Find where the given text appears and provide that cell's center as [x, y] coordinate. 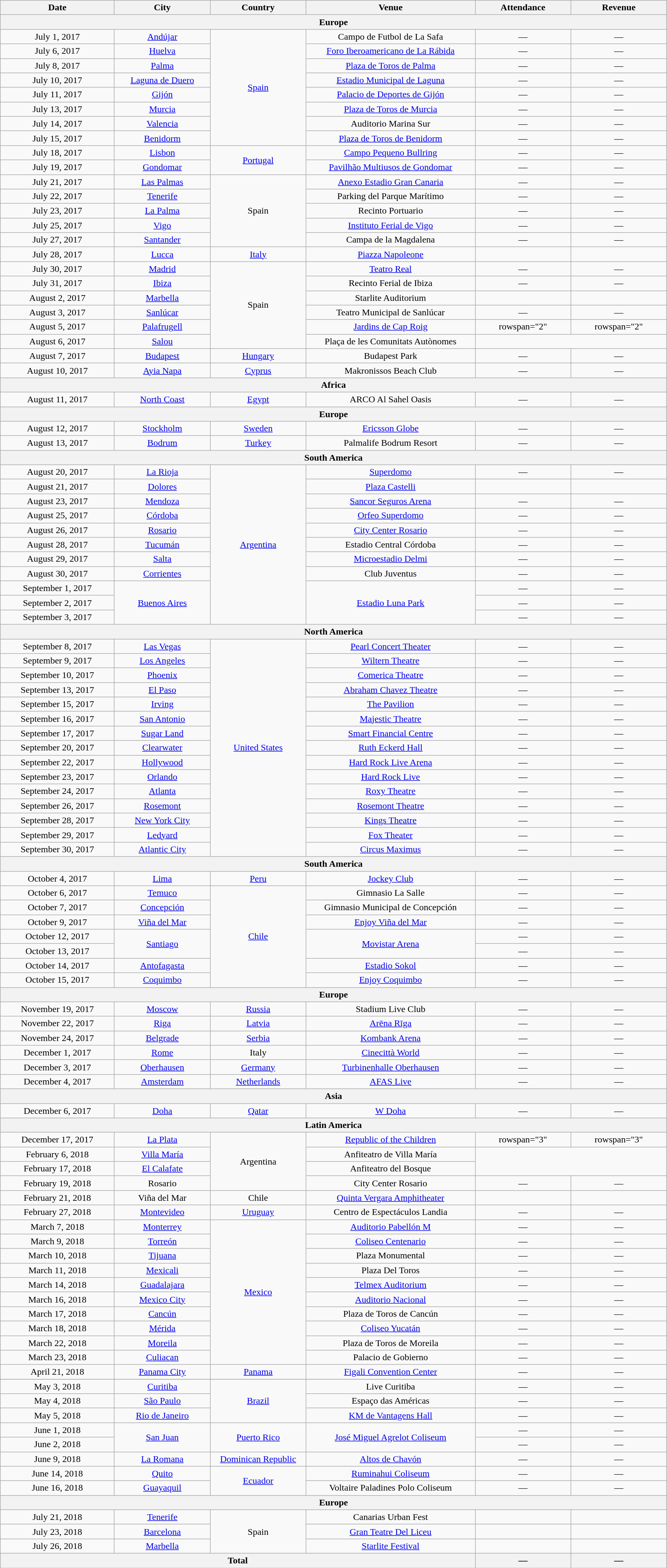
November 19, 2017 [57, 1009]
Rosemont [163, 806]
Fox Theater [391, 835]
Movistar Arena [391, 944]
Auditorio Pabellón M [391, 1227]
Atlantic City [163, 849]
June 2, 2018 [57, 1444]
September 15, 2017 [57, 704]
Attendance [523, 8]
Brazil [258, 1401]
December 17, 2017 [57, 1140]
Hollywood [163, 762]
Circus Maximus [391, 849]
Plaza Castelli [391, 487]
Panama City [163, 1372]
August 20, 2017 [57, 472]
Irving [163, 704]
Sweden [258, 429]
August 2, 2017 [57, 298]
Orlando [163, 777]
November 22, 2017 [57, 1023]
Plaza Del Toros [391, 1270]
Ruminahui Coliseum [391, 1473]
Foro Iberoamericano de La Rábida [391, 51]
Phoenix [163, 675]
Teatro Real [391, 269]
April 21, 2018 [57, 1372]
Superdomo [391, 472]
May 3, 2018 [57, 1386]
February 19, 2018 [57, 1183]
Santander [163, 240]
July 13, 2017 [57, 109]
Dominican Republic [258, 1459]
Culiacan [163, 1358]
Concepción [163, 908]
Stockholm [163, 429]
July 11, 2017 [57, 95]
Barcelona [163, 1531]
July 15, 2017 [57, 138]
Sugar Land [163, 733]
Plaza de Toros de Palma [391, 66]
Netherlands [258, 1081]
July 28, 2017 [57, 254]
El Calafate [163, 1169]
August 7, 2017 [57, 356]
Palafrugell [163, 327]
November 24, 2017 [57, 1038]
Estadio Central Córdoba [391, 545]
October 12, 2017 [57, 937]
Turbinenhalle Oberhausen [391, 1067]
Plaza de Toros de Cancún [391, 1314]
September 3, 2017 [57, 617]
Puerto Rico [258, 1437]
June 14, 2018 [57, 1473]
North Coast [163, 399]
United States [258, 748]
Córdoba [163, 516]
Plaza de Toros de Murcia [391, 109]
February 17, 2018 [57, 1169]
San Antonio [163, 719]
Gondomar [163, 167]
Curitiba [163, 1386]
May 4, 2018 [57, 1401]
Santiago [163, 944]
December 3, 2017 [57, 1067]
July 1, 2017 [57, 37]
Live Curitiba [391, 1386]
Laguna de Duero [163, 80]
Coliseo Centenario [391, 1241]
August 26, 2017 [57, 530]
Telmex Auditorium [391, 1285]
Murcia [163, 109]
Rosemont Theatre [391, 806]
Tucumán [163, 545]
August 12, 2017 [57, 429]
Serbia [258, 1038]
Makronissos Beach Club [391, 370]
Mexicali [163, 1270]
Plaza de Toros de Benidorm [391, 138]
September 1, 2017 [57, 588]
La Romana [163, 1459]
October 9, 2017 [57, 922]
March 16, 2018 [57, 1299]
Parking del Parque Marítimo [391, 196]
October 13, 2017 [57, 951]
September 17, 2017 [57, 733]
March 7, 2018 [57, 1227]
September 20, 2017 [57, 748]
Qatar [258, 1111]
Cinecittà World [391, 1052]
August 21, 2017 [57, 487]
July 21, 2018 [57, 1517]
Moreila [163, 1343]
Salou [163, 341]
September 9, 2017 [57, 661]
August 10, 2017 [57, 370]
Salta [163, 559]
Campa de la Magdalena [391, 240]
September 29, 2017 [57, 835]
Arēna Rīga [391, 1023]
July 26, 2018 [57, 1546]
Campo Pequeno Bullring [391, 153]
February 27, 2018 [57, 1212]
July 10, 2017 [57, 80]
Uruguay [258, 1212]
August 3, 2017 [57, 312]
Guadalajara [163, 1285]
Quito [163, 1473]
Orfeo Superdomo [391, 516]
Estadio Luna Park [391, 602]
August 6, 2017 [57, 341]
Plaça de les Comunitats Autònomes [391, 341]
Germany [258, 1067]
March 17, 2018 [57, 1314]
Abraham Chavez Theatre [391, 690]
Ayia Napa [163, 370]
Budapest Park [391, 356]
Enjoy Coquimbo [391, 980]
Peru [258, 878]
Smart Financial Centre [391, 733]
March 18, 2018 [57, 1328]
Gimnasio Municipal de Concepción [391, 908]
December 1, 2017 [57, 1052]
Cyprus [258, 370]
Anfiteatro de Villa María [391, 1154]
July 18, 2017 [57, 153]
São Paulo [163, 1401]
Pavilhão Multiusos de Gondomar [391, 167]
Doha [163, 1111]
Turkey [258, 443]
October 7, 2017 [57, 908]
New York City [163, 820]
Piazza Napoleone [391, 254]
Dolores [163, 487]
August 30, 2017 [57, 574]
February 6, 2018 [57, 1154]
Sanlúcar [163, 312]
March 9, 2018 [57, 1241]
Recinto Portuario [391, 211]
September 10, 2017 [57, 675]
La Plata [163, 1140]
July 31, 2017 [57, 283]
Madrid [163, 269]
Anexo Estadio Gran Canaria [391, 182]
Stadium Live Club [391, 1009]
Corrientes [163, 574]
June 9, 2018 [57, 1459]
Latin America [333, 1125]
September 16, 2017 [57, 719]
Torreón [163, 1241]
Las Palmas [163, 182]
September 24, 2017 [57, 791]
Palmalife Bodrum Resort [391, 443]
March 11, 2018 [57, 1270]
Ledyard [163, 835]
February 21, 2018 [57, 1198]
Buenos Aires [163, 602]
December 4, 2017 [57, 1081]
Oberhausen [163, 1067]
Moscow [163, 1009]
Vigo [163, 225]
Ruth Eckerd Hall [391, 748]
August 5, 2017 [57, 327]
Gran Teatre Del Liceu [391, 1531]
Jardins de Cap Roig [391, 327]
Revenue [619, 8]
Montevideo [163, 1212]
September 2, 2017 [57, 602]
Gimnasio La Salle [391, 893]
Mendoza [163, 501]
July 25, 2017 [57, 225]
Sancor Seguros Arena [391, 501]
Monterrey [163, 1227]
Ecuador [258, 1481]
Date [57, 8]
Huelva [163, 51]
City [163, 8]
Quinta Vergara Amphitheater [391, 1198]
September 8, 2017 [57, 646]
Ibiza [163, 283]
Teatro Municipal de Sanlúcar [391, 312]
Jockey Club [391, 878]
Palacio de Gobierno [391, 1358]
KM de Vantagens Hall [391, 1415]
Gijón [163, 95]
North America [333, 631]
Guayaquil [163, 1488]
José Miguel Agrelot Coliseum [391, 1437]
AFAS Live [391, 1081]
October 14, 2017 [57, 966]
September 26, 2017 [57, 806]
September 28, 2017 [57, 820]
Microestadio Delmi [391, 559]
W Doha [391, 1111]
Rome [163, 1052]
Villa María [163, 1154]
Bodrum [163, 443]
Clearwater [163, 748]
July 30, 2017 [57, 269]
Belgrade [163, 1038]
Cancún [163, 1314]
Starlite Auditorium [391, 298]
Kombank Arena [391, 1038]
Estadio Municipal de Laguna [391, 80]
Plaza Monumental [391, 1256]
Recinto Ferial de Ibiza [391, 283]
August 28, 2017 [57, 545]
Auditorio Marina Sur [391, 124]
Lisbon [163, 153]
July 22, 2017 [57, 196]
Espaço das Américas [391, 1401]
The Pavilion [391, 704]
October 6, 2017 [57, 893]
Coquimbo [163, 980]
Pearl Concert Theater [391, 646]
Antofagasta [163, 966]
Centro de Espectáculos Landia [391, 1212]
Starlite Festival [391, 1546]
July 21, 2017 [57, 182]
ARCO Al Sahel Oasis [391, 399]
Country [258, 8]
Panama [258, 1372]
March 14, 2018 [57, 1285]
Campo de Futbol de La Safa [391, 37]
Hungary [258, 356]
La Palma [163, 211]
Plaza de Toros de Moreila [391, 1343]
Auditorio Nacional [391, 1299]
June 16, 2018 [57, 1488]
Altos de Chavón [391, 1459]
Palacio de Deportes de Gijón [391, 95]
Coliseo Yucatán [391, 1328]
December 6, 2017 [57, 1111]
August 25, 2017 [57, 516]
Mexico [258, 1292]
Tijuana [163, 1256]
September 13, 2017 [57, 690]
Club Juventus [391, 574]
Riga [163, 1023]
Enjoy Viña del Mar [391, 922]
San Juan [163, 1437]
August 29, 2017 [57, 559]
Hard Rock Live [391, 777]
July 19, 2017 [57, 167]
Comerica Theatre [391, 675]
Egypt [258, 399]
Russia [258, 1009]
July 8, 2017 [57, 66]
Mexico City [163, 1299]
June 1, 2018 [57, 1430]
Total [238, 1560]
Canarias Urban Fest [391, 1517]
Lima [163, 878]
Palma [163, 66]
Majestic Theatre [391, 719]
Amsterdam [163, 1081]
Asia [333, 1096]
May 5, 2018 [57, 1415]
Instituto Ferial de Vigo [391, 225]
Atlanta [163, 791]
Latvia [258, 1023]
Estadio Sokol [391, 966]
July 6, 2017 [57, 51]
Kings Theatre [391, 820]
Voltaire Paladines Polo Coliseum [391, 1488]
Figali Convention Center [391, 1372]
Roxy Theatre [391, 791]
July 14, 2017 [57, 124]
August 23, 2017 [57, 501]
Anfiteatro del Bosque [391, 1169]
Wiltern Theatre [391, 661]
Los Angeles [163, 661]
Temuco [163, 893]
Ericsson Globe [391, 429]
Portugal [258, 160]
March 23, 2018 [57, 1358]
Las Vegas [163, 646]
Andújar [163, 37]
Hard Rock Live Arena [391, 762]
July 27, 2017 [57, 240]
July 23, 2017 [57, 211]
Venue [391, 8]
El Paso [163, 690]
March 10, 2018 [57, 1256]
Budapest [163, 356]
October 4, 2017 [57, 878]
September 22, 2017 [57, 762]
Valencia [163, 124]
March 22, 2018 [57, 1343]
Mérida [163, 1328]
September 30, 2017 [57, 849]
Lucca [163, 254]
July 23, 2018 [57, 1531]
August 11, 2017 [57, 399]
August 13, 2017 [57, 443]
Republic of the Children [391, 1140]
Benidorm [163, 138]
Africa [333, 385]
October 15, 2017 [57, 980]
Rio de Janeiro [163, 1415]
La Rioja [163, 472]
September 23, 2017 [57, 777]
